Return the [x, y] coordinate for the center point of the cell that contains the specified text.  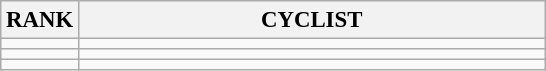
CYCLIST [312, 20]
RANK [40, 20]
